For the text-containing cell, return its midpoint in (X, Y) coordinate format. 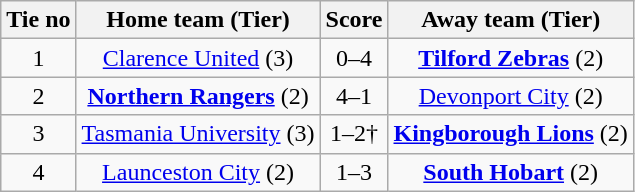
Tilford Zebras (2) (510, 58)
South Hobart (2) (510, 172)
2 (38, 96)
Away team (Tier) (510, 20)
3 (38, 134)
Tie no (38, 20)
4 (38, 172)
Northern Rangers (2) (198, 96)
Launceston City (2) (198, 172)
Home team (Tier) (198, 20)
1–3 (354, 172)
0–4 (354, 58)
Clarence United (3) (198, 58)
1 (38, 58)
Kingborough Lions (2) (510, 134)
Score (354, 20)
Devonport City (2) (510, 96)
Tasmania University (3) (198, 134)
1–2† (354, 134)
4–1 (354, 96)
